Detect which cell encompasses the target text, then output its (X, Y) center coordinate. 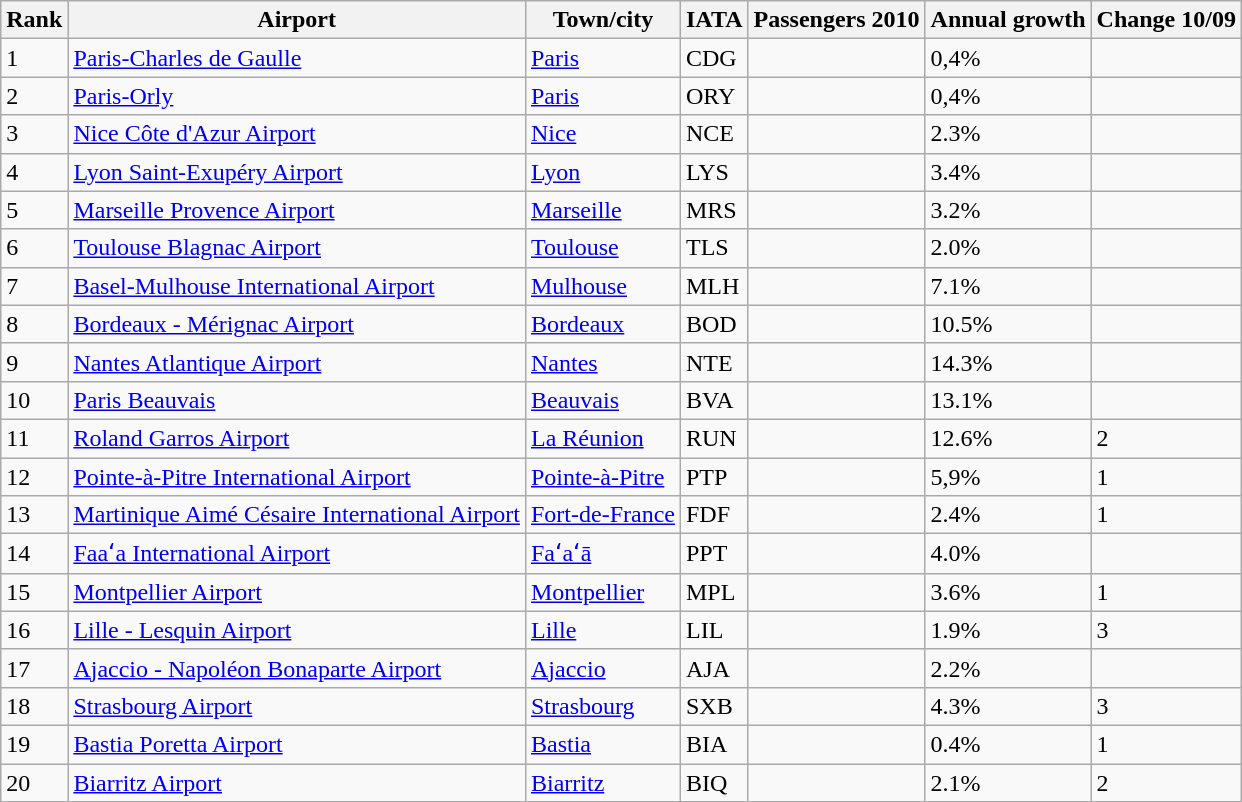
Nantes Atlantique Airport (297, 362)
LYS (714, 172)
3.6% (1008, 592)
Biarritz (602, 783)
Rank (34, 20)
Faaʻa International Airport (297, 554)
BIA (714, 744)
19 (34, 744)
Nice Côte d'Azur Airport (297, 134)
1.9% (1008, 630)
TLS (714, 248)
5,9% (1008, 477)
Lyon (602, 172)
Toulouse (602, 248)
13 (34, 515)
7.1% (1008, 286)
2.4% (1008, 515)
BVA (714, 400)
Bastia Poretta Airport (297, 744)
3.2% (1008, 210)
Paris-Charles de Gaulle (297, 58)
10.5% (1008, 324)
Paris-Orly (297, 96)
2.3% (1008, 134)
Passengers 2010 (836, 20)
Paris Beauvais (297, 400)
BOD (714, 324)
14 (34, 554)
18 (34, 706)
12 (34, 477)
Faʻaʻā (602, 554)
9 (34, 362)
8 (34, 324)
Annual growth (1008, 20)
14.3% (1008, 362)
Fort-de-France (602, 515)
13.1% (1008, 400)
Martinique Aimé Césaire International Airport (297, 515)
MPL (714, 592)
Pointe-à-Pitre International Airport (297, 477)
4 (34, 172)
6 (34, 248)
4.3% (1008, 706)
LIL (714, 630)
NTE (714, 362)
Lille (602, 630)
Airport (297, 20)
Nice (602, 134)
Marseille Provence Airport (297, 210)
Biarritz Airport (297, 783)
4.0% (1008, 554)
20 (34, 783)
Montpellier (602, 592)
Ajaccio - Napoléon Bonaparte Airport (297, 668)
PTP (714, 477)
Bordeaux (602, 324)
Strasbourg (602, 706)
10 (34, 400)
Basel-Mulhouse International Airport (297, 286)
SXB (714, 706)
5 (34, 210)
AJA (714, 668)
16 (34, 630)
Strasbourg Airport (297, 706)
ORY (714, 96)
Roland Garros Airport (297, 438)
FDF (714, 515)
Lille - Lesquin Airport (297, 630)
Toulouse Blagnac Airport (297, 248)
Mulhouse (602, 286)
MLH (714, 286)
RUN (714, 438)
2.2% (1008, 668)
BIQ (714, 783)
2.1% (1008, 783)
Nantes (602, 362)
3.4% (1008, 172)
7 (34, 286)
MRS (714, 210)
PPT (714, 554)
CDG (714, 58)
12.6% (1008, 438)
17 (34, 668)
NCE (714, 134)
Marseille (602, 210)
Ajaccio (602, 668)
Bastia (602, 744)
Beauvais (602, 400)
Town/city (602, 20)
Bordeaux - Mérignac Airport (297, 324)
Pointe-à-Pitre (602, 477)
La Réunion (602, 438)
15 (34, 592)
Change 10/09 (1166, 20)
Montpellier Airport (297, 592)
0.4% (1008, 744)
IATA (714, 20)
Lyon Saint-Exupéry Airport (297, 172)
2.0% (1008, 248)
11 (34, 438)
